For the text-containing cell, return its midpoint in [x, y] coordinate format. 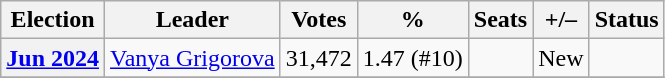
+/– [561, 20]
31,472 [318, 58]
New [561, 58]
1.47 (#10) [412, 58]
% [412, 20]
Vanya Grigorova [193, 58]
Votes [318, 20]
Status [626, 20]
Election [53, 20]
Seats [500, 20]
Jun 2024 [53, 58]
Leader [193, 20]
